For the text-containing cell, return its midpoint in (x, y) coordinate format. 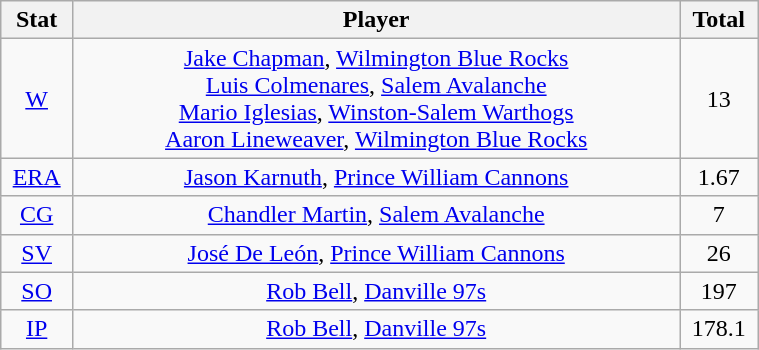
Chandler Martin, Salem Avalanche (376, 215)
IP (37, 329)
178.1 (719, 329)
W (37, 98)
Total (719, 20)
Player (376, 20)
7 (719, 215)
ERA (37, 177)
Jake Chapman, Wilmington Blue Rocks Luis Colmenares, Salem Avalanche Mario Iglesias, Winston-Salem Warthogs Aaron Lineweaver, Wilmington Blue Rocks (376, 98)
1.67 (719, 177)
Stat (37, 20)
SO (37, 291)
Jason Karnuth, Prince William Cannons (376, 177)
SV (37, 253)
13 (719, 98)
26 (719, 253)
CG (37, 215)
197 (719, 291)
José De León, Prince William Cannons (376, 253)
